Find where the given text appears and provide that cell's center as [X, Y] coordinate. 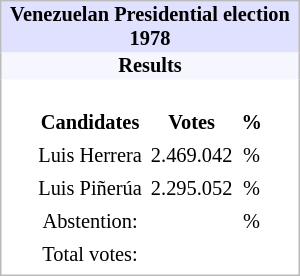
Luis Piñerúa [90, 188]
Abstention: [90, 222]
Votes [192, 122]
Results [150, 66]
Candidates [90, 122]
2.469.042 [192, 156]
Total votes: [90, 254]
Candidates Votes % Luis Herrera 2.469.042 % Luis Piñerúa 2.295.052 % Abstention: % Total votes: [150, 178]
Luis Herrera [90, 156]
Venezuelan Presidential election 1978 [150, 27]
2.295.052 [192, 188]
